Extract the [X, Y] coordinate from the center of the cell holding the provided text.  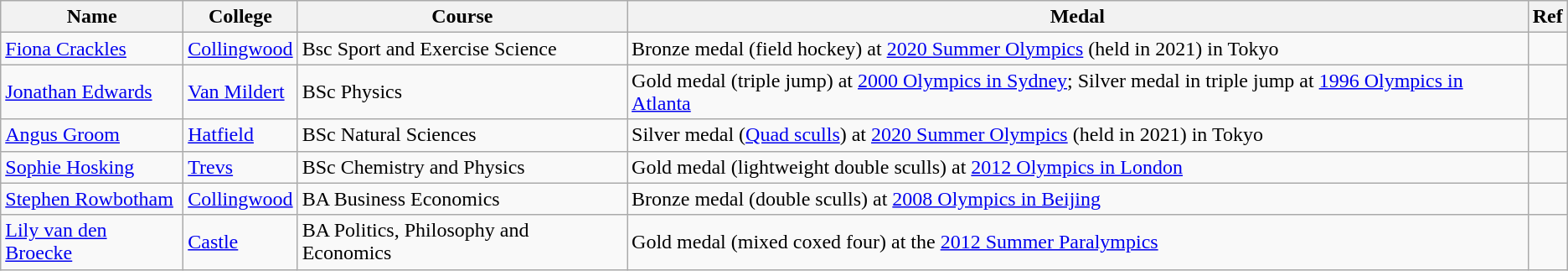
Name [92, 17]
College [240, 17]
Stephen Rowbotham [92, 199]
Fiona Crackles [92, 49]
Gold medal (lightweight double sculls) at 2012 Olympics in London [1078, 167]
Van Mildert [240, 92]
Medal [1078, 17]
BSc Natural Sciences [462, 135]
Hatfield [240, 135]
Trevs [240, 167]
BSc Chemistry and Physics [462, 167]
Bronze medal (double sculls) at 2008 Olympics in Beijing [1078, 199]
Gold medal (triple jump) at 2000 Olympics in Sydney; Silver medal in triple jump at 1996 Olympics in Atlanta [1078, 92]
BA Politics, Philosophy and Economics [462, 242]
Course [462, 17]
Gold medal (mixed coxed four) at the 2012 Summer Paralympics [1078, 242]
Bsc Sport and Exercise Science [462, 49]
BSc Physics [462, 92]
Bronze medal (field hockey) at 2020 Summer Olympics (held in 2021) in Tokyo [1078, 49]
Ref [1548, 17]
Sophie Hosking [92, 167]
Angus Groom [92, 135]
BA Business Economics [462, 199]
Castle [240, 242]
Lily van den Broecke [92, 242]
Silver medal (Quad sculls) at 2020 Summer Olympics (held in 2021) in Tokyo [1078, 135]
Jonathan Edwards [92, 92]
